Return (x, y) of the center of cell containing provided text 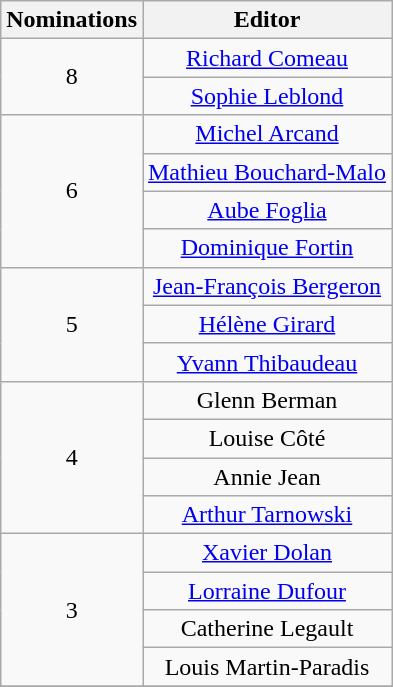
Jean-François Bergeron (266, 286)
Aube Foglia (266, 210)
Arthur Tarnowski (266, 515)
6 (72, 191)
Michel Arcand (266, 134)
Editor (266, 20)
Dominique Fortin (266, 248)
Glenn Berman (266, 400)
Lorraine Dufour (266, 591)
Annie Jean (266, 477)
Richard Comeau (266, 58)
Mathieu Bouchard-Malo (266, 172)
4 (72, 457)
Louis Martin-Paradis (266, 667)
8 (72, 77)
Catherine Legault (266, 629)
Nominations (72, 20)
5 (72, 324)
Hélène Girard (266, 324)
Xavier Dolan (266, 553)
Louise Côté (266, 438)
3 (72, 610)
Sophie Leblond (266, 96)
Yvann Thibaudeau (266, 362)
